Return (x, y) of the center of cell containing provided text 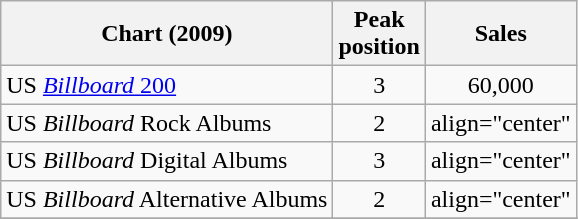
Peakposition (379, 34)
US Billboard Alternative Albums (167, 199)
60,000 (500, 85)
US Billboard 200 (167, 85)
Sales (500, 34)
Chart (2009) (167, 34)
US Billboard Rock Albums (167, 123)
US Billboard Digital Albums (167, 161)
